Find where the given text appears and provide that cell's center as [x, y] coordinate. 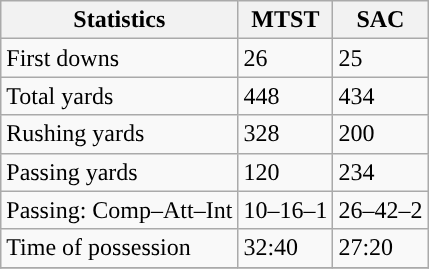
MTST [286, 20]
Statistics [120, 20]
200 [380, 134]
234 [380, 172]
26–42–2 [380, 210]
Rushing yards [120, 134]
SAC [380, 20]
25 [380, 58]
Total yards [120, 96]
434 [380, 96]
First downs [120, 58]
Passing yards [120, 172]
32:40 [286, 248]
Passing: Comp–Att–Int [120, 210]
Time of possession [120, 248]
328 [286, 134]
26 [286, 58]
10–16–1 [286, 210]
120 [286, 172]
448 [286, 96]
27:20 [380, 248]
